Return the (x, y) coordinate for the center point of the cell that contains the specified text.  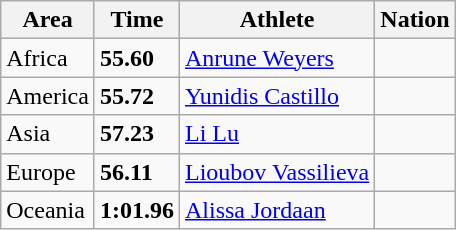
Alissa Jordaan (276, 210)
55.60 (136, 58)
57.23 (136, 134)
56.11 (136, 172)
Asia (48, 134)
Nation (415, 20)
Africa (48, 58)
Area (48, 20)
Athlete (276, 20)
Yunidis Castillo (276, 96)
Time (136, 20)
Oceania (48, 210)
Anrune Weyers (276, 58)
America (48, 96)
Europe (48, 172)
Lioubov Vassilieva (276, 172)
55.72 (136, 96)
Li Lu (276, 134)
1:01.96 (136, 210)
